Output the (X, Y) coordinate of the center of the cell containing the given text.  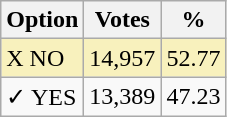
47.23 (194, 97)
X NO (42, 58)
52.77 (194, 58)
14,957 (122, 58)
✓ YES (42, 97)
% (194, 20)
Votes (122, 20)
13,389 (122, 97)
Option (42, 20)
